Return the [X, Y] coordinate for the center point of the cell that contains the specified text.  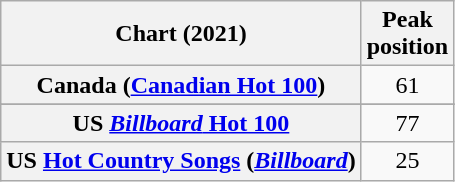
Chart (2021) [181, 34]
77 [407, 123]
Peakposition [407, 34]
US Hot Country Songs (Billboard) [181, 161]
61 [407, 85]
Canada (Canadian Hot 100) [181, 85]
US Billboard Hot 100 [181, 123]
25 [407, 161]
